Output the [x, y] coordinate of the center of the cell containing the given text.  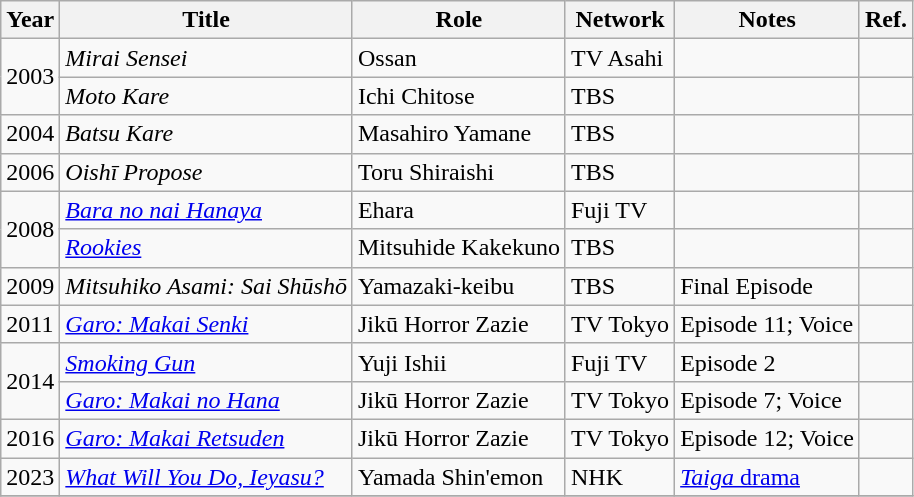
2014 [30, 381]
Garo: Makai no Hana [206, 400]
Episode 2 [768, 362]
2011 [30, 324]
Batsu Kare [206, 134]
Masahiro Yamane [458, 134]
Rookies [206, 248]
Network [620, 20]
Final Episode [768, 286]
Smoking Gun [206, 362]
2016 [30, 438]
Episode 12; Voice [768, 438]
Toru Shiraishi [458, 172]
Taiga drama [768, 477]
Mitsuhide Kakekuno [458, 248]
2009 [30, 286]
Moto Kare [206, 96]
Oishī Propose [206, 172]
2008 [30, 229]
Episode 11; Voice [768, 324]
Title [206, 20]
Notes [768, 20]
NHK [620, 477]
2003 [30, 77]
2023 [30, 477]
Ossan [458, 58]
TV Asahi [620, 58]
Bara no nai Hanaya [206, 210]
2006 [30, 172]
Garo: Makai Senki [206, 324]
Episode 7; Voice [768, 400]
What Will You Do, Ieyasu? [206, 477]
Ehara [458, 210]
Yamazaki-keibu [458, 286]
2004 [30, 134]
Yuji Ishii [458, 362]
Yamada Shin'emon [458, 477]
Role [458, 20]
Mirai Sensei [206, 58]
Ref. [886, 20]
Year [30, 20]
Ichi Chitose [458, 96]
Garo: Makai Retsuden [206, 438]
Mitsuhiko Asami: Sai Shūshō [206, 286]
